For the text-containing cell, return its midpoint in (X, Y) coordinate format. 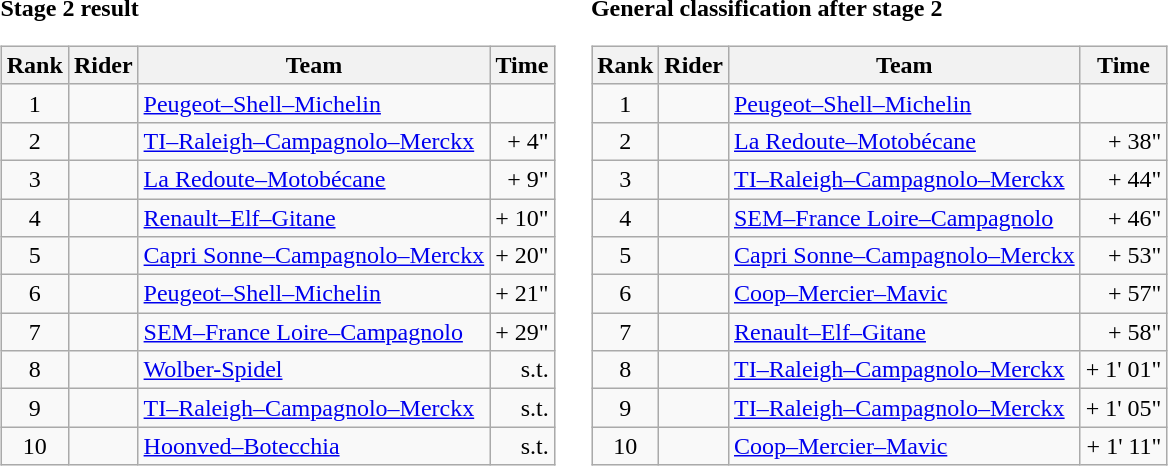
+ 1' 01" (1124, 370)
+ 38" (1124, 141)
+ 1' 11" (1124, 446)
+ 53" (1124, 256)
+ 20" (522, 256)
+ 4" (522, 141)
+ 9" (522, 179)
+ 21" (522, 294)
+ 58" (1124, 332)
Wolber-Spidel (314, 370)
+ 46" (1124, 217)
+ 57" (1124, 294)
+ 1' 05" (1124, 408)
Hoonved–Botecchia (314, 446)
+ 44" (1124, 179)
+ 29" (522, 332)
+ 10" (522, 217)
